Determine the (X, Y) coordinate at the center of the cell enclosing the given text.  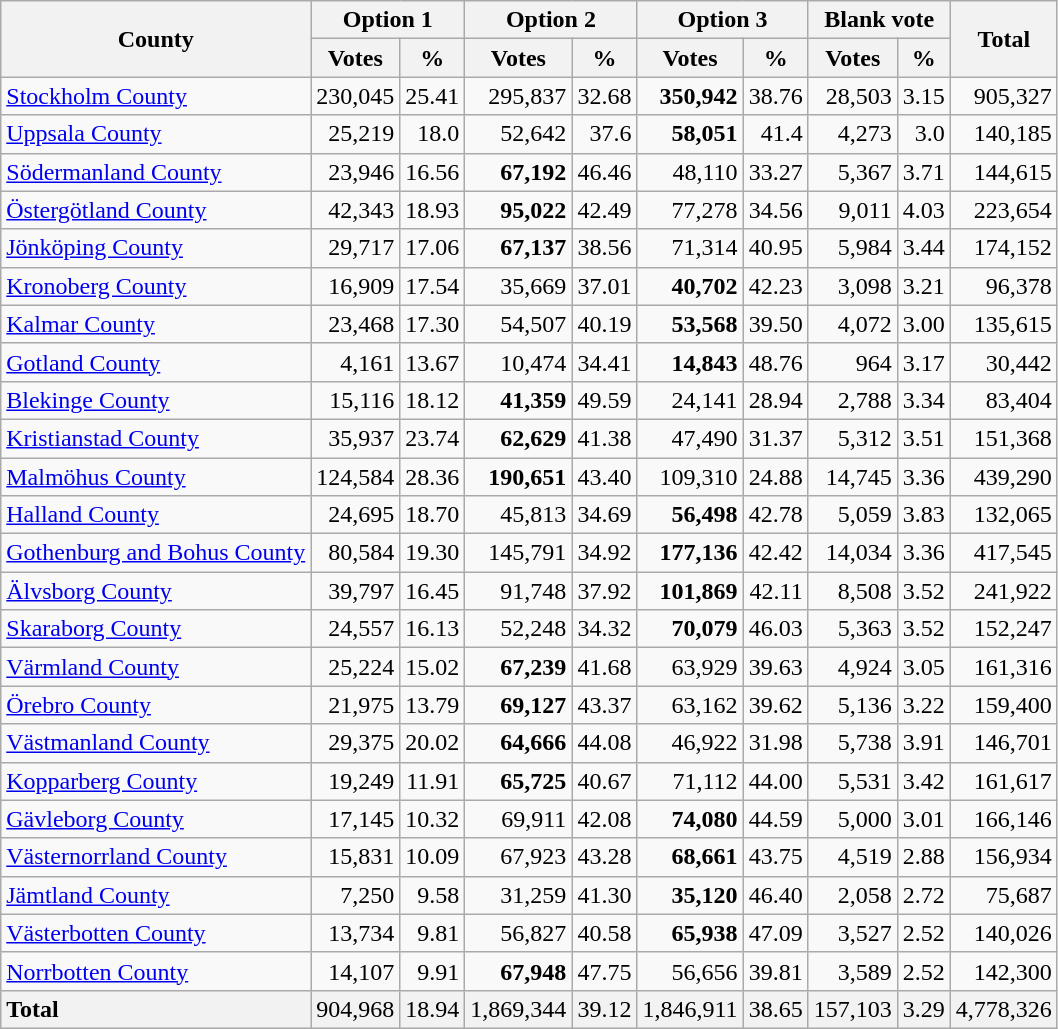
23,946 (356, 172)
37.01 (604, 286)
3.83 (924, 515)
67,137 (518, 248)
3.21 (924, 286)
63,929 (690, 667)
Jämtland County (156, 895)
40.58 (604, 933)
3.29 (924, 1009)
31,259 (518, 895)
46.46 (604, 172)
Värmland County (156, 667)
146,701 (1004, 743)
Jönköping County (156, 248)
5,363 (852, 629)
3.44 (924, 248)
74,080 (690, 819)
124,584 (356, 477)
71,112 (690, 781)
34.56 (776, 210)
3,589 (852, 971)
7,250 (356, 895)
31.37 (776, 438)
3.51 (924, 438)
49.59 (604, 400)
91,748 (518, 591)
9.91 (432, 971)
Örebro County (156, 705)
39.12 (604, 1009)
16.45 (432, 591)
Blekinge County (156, 400)
9.58 (432, 895)
140,026 (1004, 933)
47.75 (604, 971)
1,846,911 (690, 1009)
Västerbotten County (156, 933)
56,827 (518, 933)
142,300 (1004, 971)
67,923 (518, 857)
223,654 (1004, 210)
34.92 (604, 553)
2.88 (924, 857)
132,065 (1004, 515)
3,527 (852, 933)
40.95 (776, 248)
67,192 (518, 172)
14,107 (356, 971)
Älvsborg County (156, 591)
Gothenburg and Bohus County (156, 553)
Kristianstad County (156, 438)
1,869,344 (518, 1009)
5,059 (852, 515)
29,717 (356, 248)
56,656 (690, 971)
Option 3 (722, 20)
21,975 (356, 705)
Option 1 (388, 20)
241,922 (1004, 591)
18.94 (432, 1009)
161,617 (1004, 781)
23,468 (356, 324)
14,843 (690, 362)
58,051 (690, 134)
3.15 (924, 96)
41.30 (604, 895)
16.13 (432, 629)
145,791 (518, 553)
3.17 (924, 362)
Kronoberg County (156, 286)
4,072 (852, 324)
34.41 (604, 362)
4,161 (356, 362)
5,136 (852, 705)
43.75 (776, 857)
10.32 (432, 819)
Västmanland County (156, 743)
14,745 (852, 477)
45,813 (518, 515)
135,615 (1004, 324)
20.02 (432, 743)
48,110 (690, 172)
11.91 (432, 781)
15,116 (356, 400)
23.74 (432, 438)
24,141 (690, 400)
44.00 (776, 781)
156,934 (1004, 857)
33.27 (776, 172)
18.93 (432, 210)
Malmöhus County (156, 477)
Skaraborg County (156, 629)
Norrbotten County (156, 971)
3.91 (924, 743)
35,669 (518, 286)
25,224 (356, 667)
40.67 (604, 781)
80,584 (356, 553)
157,103 (852, 1009)
35,937 (356, 438)
42.23 (776, 286)
46.03 (776, 629)
140,185 (1004, 134)
42.08 (604, 819)
3.05 (924, 667)
40,702 (690, 286)
62,629 (518, 438)
18.0 (432, 134)
Stockholm County (156, 96)
295,837 (518, 96)
41,359 (518, 400)
230,045 (356, 96)
Gotland County (156, 362)
4,273 (852, 134)
15,831 (356, 857)
32.68 (604, 96)
44.08 (604, 743)
42.49 (604, 210)
44.59 (776, 819)
5,312 (852, 438)
2.72 (924, 895)
Kalmar County (156, 324)
29,375 (356, 743)
42,343 (356, 210)
4,778,326 (1004, 1009)
17,145 (356, 819)
38.56 (604, 248)
166,146 (1004, 819)
24,695 (356, 515)
47,490 (690, 438)
34.32 (604, 629)
19.30 (432, 553)
9.81 (432, 933)
39,797 (356, 591)
18.70 (432, 515)
39.81 (776, 971)
30,442 (1004, 362)
69,127 (518, 705)
3.42 (924, 781)
5,367 (852, 172)
3.22 (924, 705)
Östergötland County (156, 210)
41.38 (604, 438)
40.19 (604, 324)
177,136 (690, 553)
38.76 (776, 96)
24,557 (356, 629)
70,079 (690, 629)
3.34 (924, 400)
Södermanland County (156, 172)
101,869 (690, 591)
18.12 (432, 400)
Uppsala County (156, 134)
52,642 (518, 134)
35,120 (690, 895)
Västernorrland County (156, 857)
Kopparberg County (156, 781)
52,248 (518, 629)
Option 2 (551, 20)
3.00 (924, 324)
46.40 (776, 895)
9,011 (852, 210)
67,239 (518, 667)
67,948 (518, 971)
38.65 (776, 1009)
17.30 (432, 324)
County (156, 39)
350,942 (690, 96)
17.54 (432, 286)
5,984 (852, 248)
31.98 (776, 743)
42.11 (776, 591)
39.63 (776, 667)
71,314 (690, 248)
16,909 (356, 286)
54,507 (518, 324)
65,725 (518, 781)
10,474 (518, 362)
28.36 (432, 477)
5,531 (852, 781)
34.69 (604, 515)
17.06 (432, 248)
13,734 (356, 933)
13.79 (432, 705)
39.50 (776, 324)
109,310 (690, 477)
43.28 (604, 857)
77,278 (690, 210)
96,378 (1004, 286)
65,938 (690, 933)
Blank vote (879, 20)
64,666 (518, 743)
24.88 (776, 477)
42.42 (776, 553)
37.92 (604, 591)
Halland County (156, 515)
43.37 (604, 705)
159,400 (1004, 705)
4.03 (924, 210)
83,404 (1004, 400)
25,219 (356, 134)
14,034 (852, 553)
904,968 (356, 1009)
15.02 (432, 667)
69,911 (518, 819)
5,738 (852, 743)
46,922 (690, 743)
4,519 (852, 857)
174,152 (1004, 248)
8,508 (852, 591)
151,368 (1004, 438)
417,545 (1004, 553)
43.40 (604, 477)
2,058 (852, 895)
964 (852, 362)
905,327 (1004, 96)
41.4 (776, 134)
47.09 (776, 933)
161,316 (1004, 667)
190,651 (518, 477)
5,000 (852, 819)
439,290 (1004, 477)
25.41 (432, 96)
3.71 (924, 172)
10.09 (432, 857)
95,022 (518, 210)
75,687 (1004, 895)
144,615 (1004, 172)
39.62 (776, 705)
28,503 (852, 96)
3,098 (852, 286)
41.68 (604, 667)
4,924 (852, 667)
56,498 (690, 515)
Gävleborg County (156, 819)
68,661 (690, 857)
13.67 (432, 362)
152,247 (1004, 629)
16.56 (432, 172)
48.76 (776, 362)
28.94 (776, 400)
3.01 (924, 819)
53,568 (690, 324)
63,162 (690, 705)
42.78 (776, 515)
2,788 (852, 400)
37.6 (604, 134)
19,249 (356, 781)
3.0 (924, 134)
